Return [X, Y] of the center of cell containing provided text 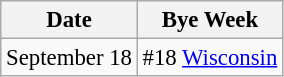
#18 Wisconsin [210, 58]
Bye Week [210, 20]
September 18 [69, 58]
Date [69, 20]
